Pinpoint the cell where the given text exists, returning its (x, y) midpoint coordinate. 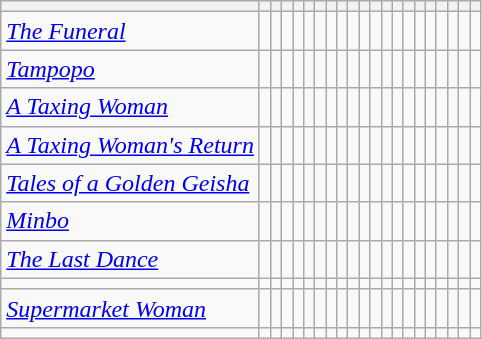
The Funeral (130, 31)
Minbo (130, 221)
A Taxing Woman's Return (130, 145)
Tampopo (130, 69)
A Taxing Woman (130, 107)
Tales of a Golden Geisha (130, 183)
The Last Dance (130, 259)
Supermarket Woman (130, 308)
